Provide the [x, y] coordinate of the cell's center where the given text is located.  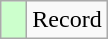
Record [67, 20]
